Scan for the cell matching the given text and deliver its (X, Y) coordinate at center. 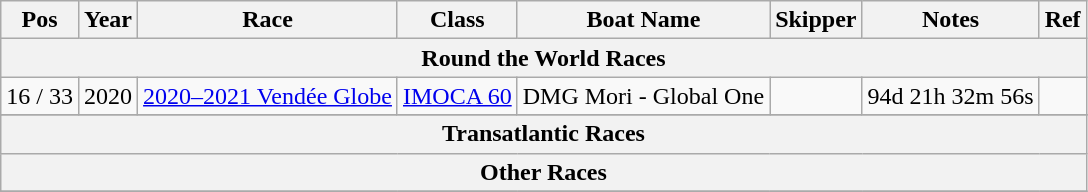
Race (268, 20)
DMG Mori - Global One (643, 96)
94d 21h 32m 56s (950, 96)
2020–2021 Vendée Globe (268, 96)
Year (108, 20)
Other Races (544, 172)
Notes (950, 20)
Ref (1062, 20)
Round the World Races (544, 58)
Skipper (816, 20)
Class (457, 20)
2020 (108, 96)
16 / 33 (40, 96)
Transatlantic Races (544, 134)
IMOCA 60 (457, 96)
Pos (40, 20)
Boat Name (643, 20)
